Capture the cell that displays the provided text and extract its (x, y) central coordinate. 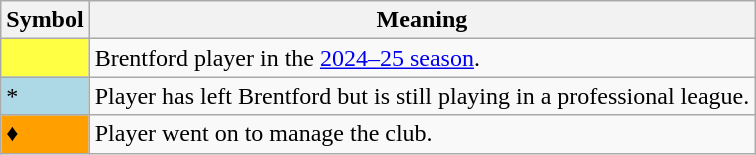
Player went on to manage the club. (422, 134)
Player has left Brentford but is still playing in a professional league. (422, 96)
♦ (45, 134)
Brentford player in the 2024–25 season. (422, 58)
* (45, 96)
Symbol (45, 20)
Meaning (422, 20)
